From the cell containing the given text, extract its center point as [X, Y] coordinate. 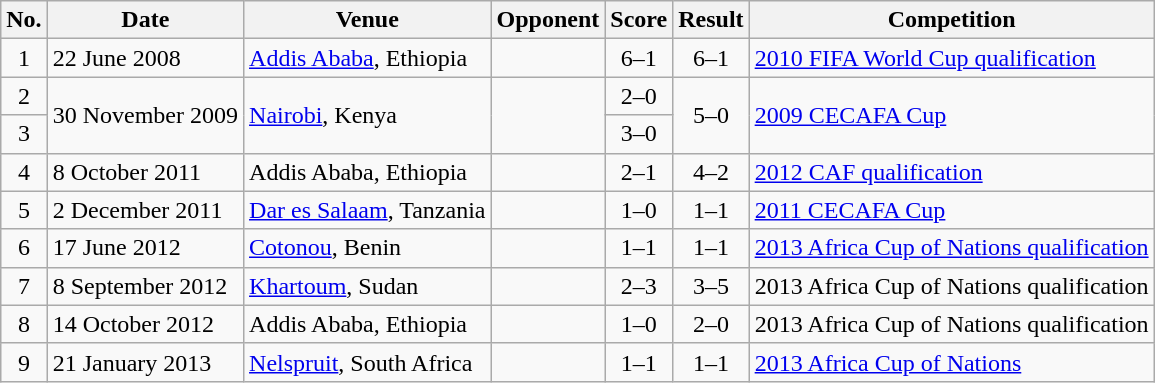
17 June 2012 [145, 248]
2012 CAF qualification [952, 172]
7 [24, 286]
Nelspruit, South Africa [368, 362]
14 October 2012 [145, 324]
8 October 2011 [145, 172]
Score [639, 20]
No. [24, 20]
Dar es Salaam, Tanzania [368, 210]
5 [24, 210]
Date [145, 20]
2–3 [639, 286]
Nairobi, Kenya [368, 115]
2009 CECAFA Cup [952, 115]
2 [24, 96]
Khartoum, Sudan [368, 286]
Cotonou, Benin [368, 248]
8 September 2012 [145, 286]
22 June 2008 [145, 58]
8 [24, 324]
21 January 2013 [145, 362]
5–0 [711, 115]
3 [24, 134]
1 [24, 58]
Result [711, 20]
Venue [368, 20]
2011 CECAFA Cup [952, 210]
4–2 [711, 172]
2–1 [639, 172]
2 December 2011 [145, 210]
30 November 2009 [145, 115]
9 [24, 362]
2013 Africa Cup of Nations [952, 362]
Opponent [548, 20]
3–0 [639, 134]
2010 FIFA World Cup qualification [952, 58]
3–5 [711, 286]
6 [24, 248]
4 [24, 172]
Competition [952, 20]
